From the cell containing the given text, extract its center point as (X, Y) coordinate. 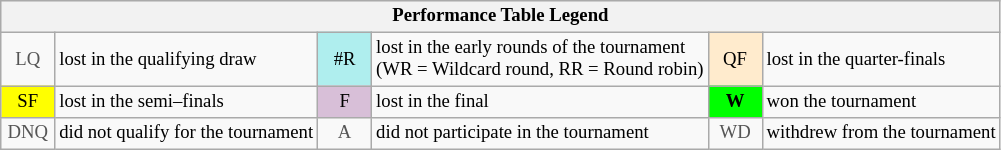
lost in the semi–finals (186, 102)
DNQ (28, 134)
withdrew from the tournament (881, 134)
lost in the quarter-finals (881, 60)
SF (28, 102)
lost in the final (540, 102)
W (735, 102)
did not qualify for the tournament (186, 134)
did not participate in the tournament (540, 134)
QF (735, 60)
won the tournament (881, 102)
WD (735, 134)
LQ (28, 60)
lost in the qualifying draw (186, 60)
lost in the early rounds of the tournament(WR = Wildcard round, RR = Round robin) (540, 60)
A (345, 134)
F (345, 102)
#R (345, 60)
Performance Table Legend (500, 16)
